Return [x, y] of the center of cell containing provided text 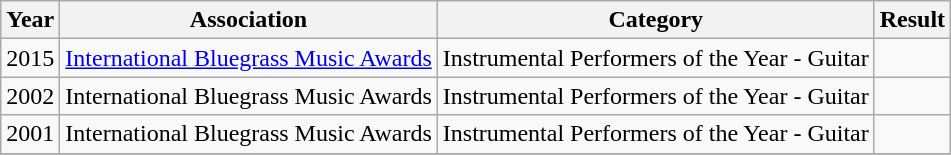
2001 [30, 134]
2002 [30, 96]
Result [912, 20]
2015 [30, 58]
Association [248, 20]
Category [656, 20]
Year [30, 20]
